Extract the (X, Y) coordinate from the center of the cell holding the provided text.  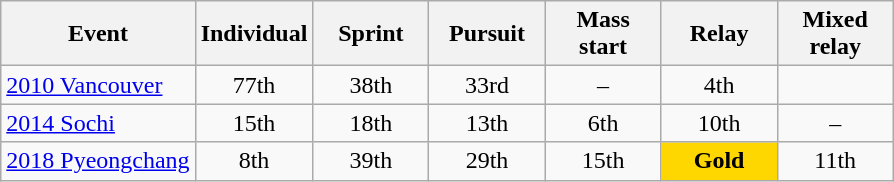
38th (371, 85)
29th (487, 161)
Event (98, 34)
Sprint (371, 34)
10th (719, 123)
2018 Pyeongchang (98, 161)
6th (603, 123)
Pursuit (487, 34)
18th (371, 123)
2010 Vancouver (98, 85)
13th (487, 123)
11th (835, 161)
2014 Sochi (98, 123)
4th (719, 85)
Relay (719, 34)
Individual (254, 34)
77th (254, 85)
33rd (487, 85)
Gold (719, 161)
8th (254, 161)
Mass start (603, 34)
Mixed relay (835, 34)
39th (371, 161)
